Determine the [x, y] coordinate at the center of the cell enclosing the given text.  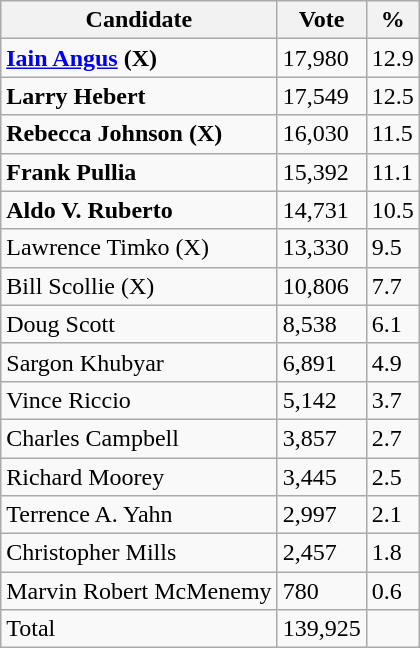
12.5 [392, 96]
17,549 [322, 96]
0.6 [392, 591]
Charles Campbell [139, 438]
12.9 [392, 58]
Vote [322, 20]
6.1 [392, 324]
11.5 [392, 134]
5,142 [322, 400]
10,806 [322, 286]
2.5 [392, 477]
Larry Hebert [139, 96]
Bill Scollie (X) [139, 286]
Total [139, 629]
3,445 [322, 477]
Aldo V. Ruberto [139, 210]
Vince Riccio [139, 400]
8,538 [322, 324]
Candidate [139, 20]
13,330 [322, 248]
3,857 [322, 438]
11.1 [392, 172]
2.1 [392, 515]
16,030 [322, 134]
Terrence A. Yahn [139, 515]
4.9 [392, 362]
139,925 [322, 629]
Richard Moorey [139, 477]
9.5 [392, 248]
7.7 [392, 286]
Frank Pullia [139, 172]
2.7 [392, 438]
2,997 [322, 515]
2,457 [322, 553]
1.8 [392, 553]
780 [322, 591]
Doug Scott [139, 324]
Christopher Mills [139, 553]
17,980 [322, 58]
Rebecca Johnson (X) [139, 134]
Iain Angus (X) [139, 58]
Sargon Khubyar [139, 362]
3.7 [392, 400]
10.5 [392, 210]
% [392, 20]
Lawrence Timko (X) [139, 248]
6,891 [322, 362]
Marvin Robert McMenemy [139, 591]
14,731 [322, 210]
15,392 [322, 172]
